Identify which cell holds the provided text, then report its [x, y] central coordinate. 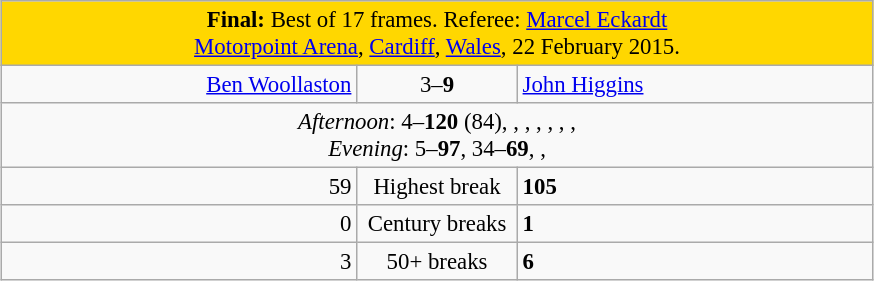
John Higgins [695, 85]
59 [179, 187]
105 [695, 187]
Afternoon: 4–120 (84), , , , , , , Evening: 5–97, 34–69, , [437, 136]
3–9 [438, 85]
3 [179, 262]
6 [695, 262]
Final: Best of 17 frames. Referee: Marcel Eckardt Motorpoint Arena, Cardiff, Wales, 22 February 2015. [437, 34]
Highest break [438, 187]
0 [179, 224]
Century breaks [438, 224]
50+ breaks [438, 262]
1 [695, 224]
Ben Woollaston [179, 85]
